Return (X, Y) of the center of cell containing provided text 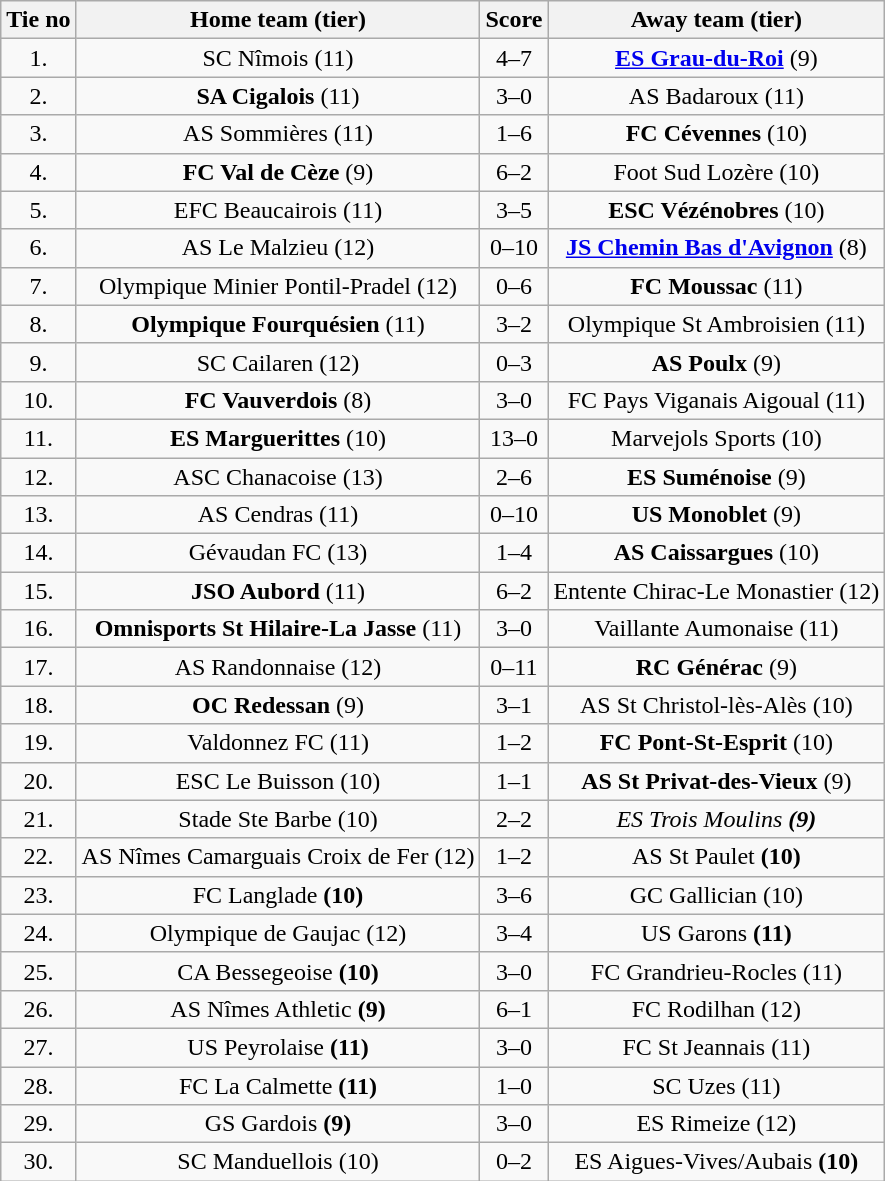
2. (38, 96)
ES Rimeize (12) (716, 1124)
SC Manduellois (10) (278, 1162)
AS Poulx (9) (716, 362)
JS Chemin Bas d'Avignon (8) (716, 248)
ESC Le Buisson (10) (278, 781)
ASC Chanacoise (13) (278, 477)
3–2 (514, 324)
Foot Sud Lozère (10) (716, 172)
OC Redessan (9) (278, 705)
AS Caissargues (10) (716, 553)
AS Badaroux (11) (716, 96)
24. (38, 933)
US Peyrolaise (11) (278, 1047)
AS St Privat-des-Vieux (9) (716, 781)
0–3 (514, 362)
FC Pont-St-Esprit (10) (716, 743)
Olympique Fourquésien (11) (278, 324)
16. (38, 629)
9. (38, 362)
1–1 (514, 781)
10. (38, 400)
SA Cigalois (11) (278, 96)
AS St Paulet (10) (716, 857)
15. (38, 591)
ESC Vézénobres (10) (716, 210)
Marvejols Sports (10) (716, 438)
JSO Aubord (11) (278, 591)
25. (38, 971)
ES Suménoise (9) (716, 477)
2–2 (514, 819)
26. (38, 1009)
1–0 (514, 1085)
6. (38, 248)
FC La Calmette (11) (278, 1085)
AS Cendras (11) (278, 515)
RC Générac (9) (716, 667)
SC Cailaren (12) (278, 362)
ES Aigues-Vives/Aubais (10) (716, 1162)
Valdonnez FC (11) (278, 743)
US Garons (11) (716, 933)
Vaillante Aumonaise (11) (716, 629)
Score (514, 20)
GC Gallician (10) (716, 895)
AS Le Malzieu (12) (278, 248)
4. (38, 172)
0–11 (514, 667)
28. (38, 1085)
SC Nîmois (11) (278, 58)
4–7 (514, 58)
14. (38, 553)
Olympique de Gaujac (12) (278, 933)
FC Langlade (10) (278, 895)
ES Grau-du-Roi (9) (716, 58)
AS St Christol-lès-Alès (10) (716, 705)
US Monoblet (9) (716, 515)
1–4 (514, 553)
27. (38, 1047)
17. (38, 667)
3–5 (514, 210)
6–1 (514, 1009)
22. (38, 857)
1–6 (514, 134)
AS Randonnaise (12) (278, 667)
AS Nîmes Athletic (9) (278, 1009)
FC Pays Viganais Aigoual (11) (716, 400)
23. (38, 895)
Olympique Minier Pontil-Pradel (12) (278, 286)
5. (38, 210)
ES Trois Moulins (9) (716, 819)
11. (38, 438)
19. (38, 743)
ES Marguerittes (10) (278, 438)
13–0 (514, 438)
3. (38, 134)
18. (38, 705)
29. (38, 1124)
Home team (tier) (278, 20)
13. (38, 515)
GS Gardois (9) (278, 1124)
1. (38, 58)
CA Bessegeoise (10) (278, 971)
FC Vauverdois (8) (278, 400)
3–4 (514, 933)
Tie no (38, 20)
EFC Beaucairois (11) (278, 210)
12. (38, 477)
2–6 (514, 477)
Gévaudan FC (13) (278, 553)
30. (38, 1162)
AS Sommières (11) (278, 134)
0–6 (514, 286)
Stade Ste Barbe (10) (278, 819)
Entente Chirac-Le Monastier (12) (716, 591)
FC St Jeannais (11) (716, 1047)
FC Cévennes (10) (716, 134)
8. (38, 324)
FC Moussac (11) (716, 286)
3–6 (514, 895)
3–1 (514, 705)
FC Rodilhan (12) (716, 1009)
Away team (tier) (716, 20)
20. (38, 781)
Olympique St Ambroisien (11) (716, 324)
AS Nîmes Camarguais Croix de Fer (12) (278, 857)
0–2 (514, 1162)
FC Val de Cèze (9) (278, 172)
Omnisports St Hilaire-La Jasse (11) (278, 629)
21. (38, 819)
SC Uzes (11) (716, 1085)
FC Grandrieu-Rocles (11) (716, 971)
7. (38, 286)
